Find where the given text appears and provide that cell's center as (X, Y) coordinate. 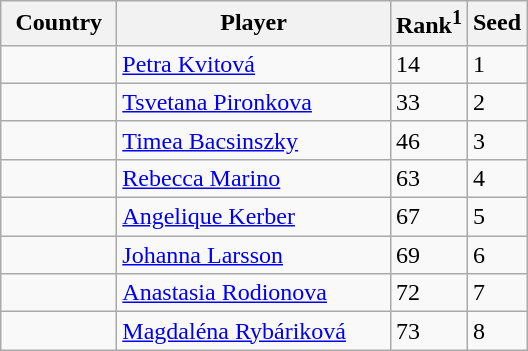
Country (59, 24)
Anastasia Rodionova (254, 293)
67 (428, 217)
14 (428, 64)
63 (428, 178)
33 (428, 102)
73 (428, 331)
6 (496, 255)
Angelique Kerber (254, 217)
2 (496, 102)
5 (496, 217)
4 (496, 178)
Tsvetana Pironkova (254, 102)
Player (254, 24)
Johanna Larsson (254, 255)
Timea Bacsinszky (254, 140)
3 (496, 140)
7 (496, 293)
1 (496, 64)
Magdaléna Rybáriková (254, 331)
72 (428, 293)
8 (496, 331)
46 (428, 140)
Rank1 (428, 24)
Petra Kvitová (254, 64)
Rebecca Marino (254, 178)
69 (428, 255)
Seed (496, 24)
